Find where the given text appears and provide that cell's center as (x, y) coordinate. 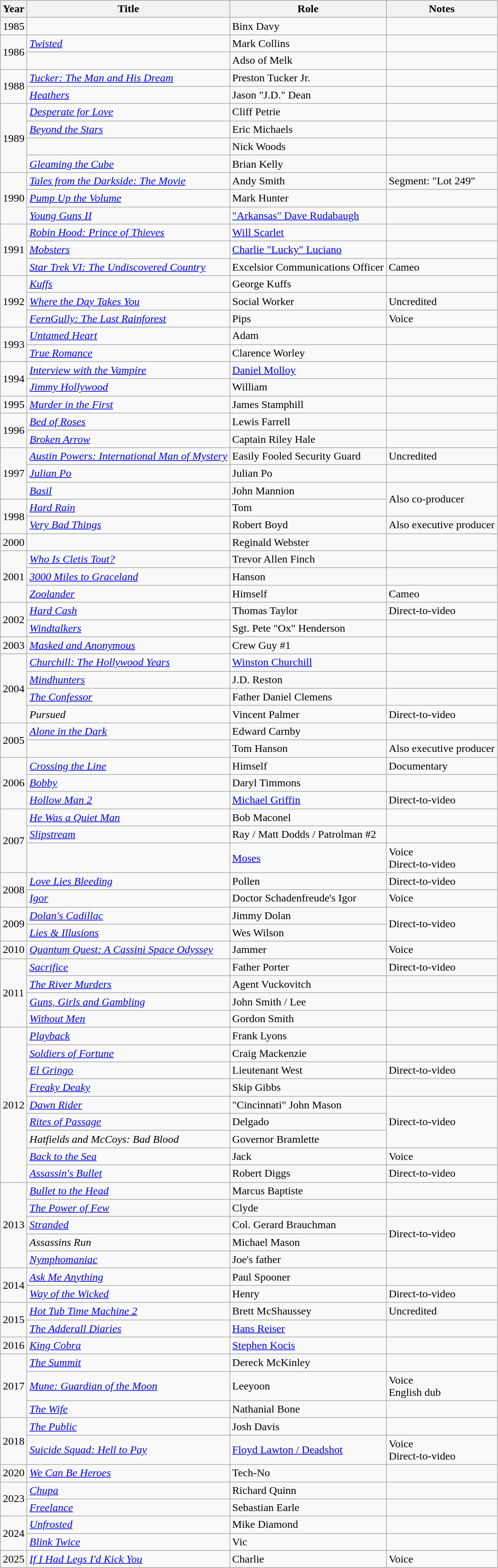
Vincent Palmer (308, 714)
2016 (14, 1346)
2013 (14, 1225)
1988 (14, 86)
Gleaming the Cube (128, 164)
Social Worker (308, 301)
Beyond the Stars (128, 129)
James Stamphill (308, 404)
Playback (128, 1036)
Pursued (128, 714)
1991 (14, 250)
Churchill: The Hollywood Years (128, 662)
Nymphomaniac (128, 1259)
Title (128, 9)
1998 (14, 516)
Michael Mason (308, 1242)
Trevor Allen Finch (308, 559)
Back to the Sea (128, 1156)
2012 (14, 1104)
2001 (14, 577)
The Public (128, 1427)
Adam (308, 336)
2018 (14, 1441)
Igor (128, 898)
"Arkansas" Dave Rudabaugh (308, 216)
1997 (14, 473)
Star Trek VI: The Undiscovered Country (128, 267)
Assassin's Bullet (128, 1174)
Binx Davy (308, 26)
Sacrifice (128, 967)
Stranded (128, 1225)
VoiceEnglish dub (442, 1386)
Year (14, 9)
Without Men (128, 1019)
Clarence Worley (308, 353)
1993 (14, 344)
Tom (308, 508)
Hot Tub Time Machine 2 (128, 1311)
Charlie "Lucky" Luciano (308, 250)
Jack (308, 1156)
Preston Tucker Jr. (308, 78)
Dolan's Cadillac (128, 915)
Documentary (442, 766)
Where the Day Takes You (128, 301)
The Adderall Diaries (128, 1328)
Brian Kelly (308, 164)
Heathers (128, 95)
Floyd Lawton / Deadshot (308, 1450)
Mark Collins (308, 43)
J.D. Reston (308, 680)
Pump Up the Volume (128, 198)
Guns, Girls and Gambling (128, 1001)
Murder in the First (128, 404)
1986 (14, 52)
Mobsters (128, 250)
Ask Me Anything (128, 1277)
Hard Rain (128, 508)
Adso of Melk (308, 61)
Bed of Roses (128, 422)
John Mannion (308, 490)
Nathanial Bone (308, 1409)
Masked and Anonymous (128, 645)
Austin Powers: International Man of Mystery (128, 456)
Ray / Matt Dodds / Patrolman #2 (308, 835)
2015 (14, 1319)
Leeyoon (308, 1386)
2025 (14, 1559)
Thomas Taylor (308, 611)
Governor Bramlette (308, 1139)
Crew Guy #1 (308, 645)
Eric Michaels (308, 129)
Charlie (308, 1559)
2020 (14, 1473)
The Summit (128, 1363)
Bullet to the Head (128, 1191)
2011 (14, 993)
2003 (14, 645)
We Can Be Heroes (128, 1473)
Also co-producer (442, 499)
Hanson (308, 577)
"Cincinnati" John Mason (308, 1105)
Hollow Man 2 (128, 800)
Mune: Guardian of the Moon (128, 1386)
2002 (14, 620)
Robin Hood: Prince of Thieves (128, 233)
2023 (14, 1499)
2004 (14, 688)
Joe's father (308, 1259)
Soldiers of Fortune (128, 1053)
El Gringo (128, 1070)
Father Daniel Clemens (308, 697)
2005 (14, 740)
1995 (14, 404)
Broken Arrow (128, 439)
2000 (14, 542)
Kuffs (128, 284)
Tech-No (308, 1473)
The Confessor (128, 697)
Lewis Farrell (308, 422)
Sebastian Earle (308, 1507)
George Kuffs (308, 284)
Clyde (308, 1208)
Hatfields and McCoys: Bad Blood (128, 1139)
Vic (308, 1542)
Sgt. Pete "Ox" Henderson (308, 628)
Mike Diamond (308, 1525)
Moses (308, 858)
Andy Smith (308, 181)
John Smith / Lee (308, 1001)
Freaky Deaky (128, 1088)
If I Had Legs I'd Kick You (128, 1559)
Daniel Molloy (308, 370)
Reginald Webster (308, 542)
Jammer (308, 950)
Paul Spooner (308, 1277)
Lies & Illusions (128, 933)
Mindhunters (128, 680)
Delgado (308, 1122)
Suicide Squad: Hell to Pay (128, 1450)
1985 (14, 26)
Hard Cash (128, 611)
Marcus Baptiste (308, 1191)
2010 (14, 950)
Who Is Cletis Tout? (128, 559)
Untamed Heart (128, 336)
FernGully: The Last Rainforest (128, 319)
Alone in the Dark (128, 731)
Love Lies Bleeding (128, 881)
Henry (308, 1294)
Bobby (128, 783)
2007 (14, 840)
Notes (442, 9)
Basil (128, 490)
Michael Griffin (308, 800)
Windtalkers (128, 628)
The Wife (128, 1409)
Bob Maconel (308, 817)
Doctor Schadenfreude's Igor (308, 898)
2006 (14, 783)
Skip Gibbs (308, 1088)
Very Bad Things (128, 525)
2009 (14, 924)
Robert Diggs (308, 1174)
Jimmy Hollywood (128, 387)
Dereck McKinley (308, 1363)
Crossing the Line (128, 766)
Tom Hanson (308, 748)
Captain Riley Hale (308, 439)
Assassins Run (128, 1242)
Interview with the Vampire (128, 370)
Excelsior Communications Officer (308, 267)
Cliff Petrie (308, 112)
2008 (14, 890)
Pips (308, 319)
Pollen (308, 881)
Mark Hunter (308, 198)
Lieutenant West (308, 1070)
Twisted (128, 43)
Winston Churchill (308, 662)
Richard Quinn (308, 1490)
Zoolander (128, 594)
Blink Twice (128, 1542)
2024 (14, 1533)
Quantum Quest: A Cassini Space Odyssey (128, 950)
Tales from the Darkside: The Movie (128, 181)
Hans Reiser (308, 1328)
Role (308, 9)
Edward Carnby (308, 731)
King Cobra (128, 1346)
The River Murders (128, 984)
He Was a Quiet Man (128, 817)
Rites of Passage (128, 1122)
Chupa (128, 1490)
1989 (14, 138)
1990 (14, 198)
2014 (14, 1285)
William (308, 387)
Way of the Wicked (128, 1294)
Wes Wilson (308, 933)
True Romance (128, 353)
1994 (14, 379)
Daryl Timmons (308, 783)
Jimmy Dolan (308, 915)
Nick Woods (308, 146)
Father Porter (308, 967)
Unfrosted (128, 1525)
Slipstream (128, 835)
2017 (14, 1386)
Robert Boyd (308, 525)
Gordon Smith (308, 1019)
3000 Miles to Graceland (128, 577)
Col. Gerard Brauchman (308, 1225)
Craig Mackenzie (308, 1053)
Desperate for Love (128, 112)
Will Scarlet (308, 233)
Jason "J.D." Dean (308, 95)
Stephen Kocis (308, 1346)
Tucker: The Man and His Dream (128, 78)
Freelance (128, 1507)
The Power of Few (128, 1208)
Young Guns II (128, 216)
Josh Davis (308, 1427)
Brett McShaussey (308, 1311)
Frank Lyons (308, 1036)
Segment: "Lot 249" (442, 181)
1996 (14, 430)
Agent Vuckovitch (308, 984)
Dawn Rider (128, 1105)
1992 (14, 301)
Easily Fooled Security Guard (308, 456)
